Locate the cell with the specified text and output its [X, Y] center coordinate. 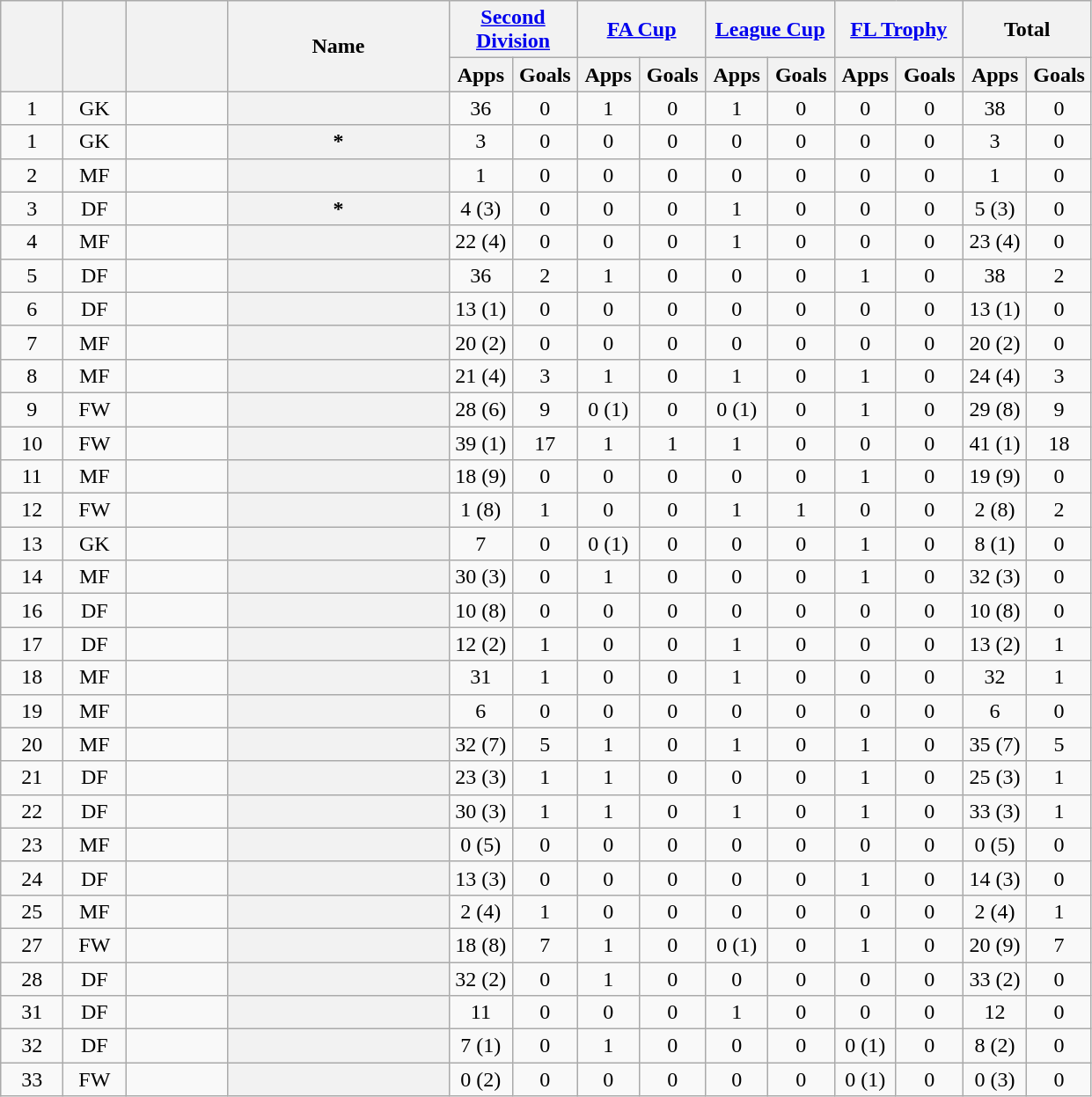
0 (3) [994, 1079]
14 (3) [994, 878]
12 (2) [480, 644]
1 (8) [480, 510]
19 (9) [994, 477]
32 (2) [480, 979]
13 (2) [994, 644]
24 (4) [994, 376]
20 [32, 744]
23 (4) [994, 242]
22 [32, 811]
29 (8) [994, 409]
21 (4) [480, 376]
32 (7) [480, 744]
5 (3) [994, 208]
25 [32, 911]
23 (3) [480, 778]
14 [32, 577]
33 [32, 1079]
0 (2) [480, 1079]
33 (2) [994, 979]
8 (1) [994, 544]
25 (3) [994, 778]
23 [32, 845]
8 [32, 376]
21 [32, 778]
20 (9) [994, 945]
10 [32, 442]
24 [32, 878]
32 (3) [994, 577]
2 (8) [994, 510]
8 (2) [994, 1046]
18 (8) [480, 945]
League Cup [770, 30]
28 (6) [480, 409]
13 [32, 544]
Second Division [513, 30]
FA Cup [641, 30]
22 (4) [480, 242]
18 (9) [480, 477]
41 (1) [994, 442]
27 [32, 945]
13 (3) [480, 878]
19 [32, 711]
35 (7) [994, 744]
39 (1) [480, 442]
16 [32, 611]
33 (3) [994, 811]
4 [32, 242]
Total [1027, 30]
FL Trophy [898, 30]
28 [32, 979]
7 (1) [480, 1046]
4 (3) [480, 208]
Name [338, 46]
